Identify which cell holds the provided text, then report its (x, y) central coordinate. 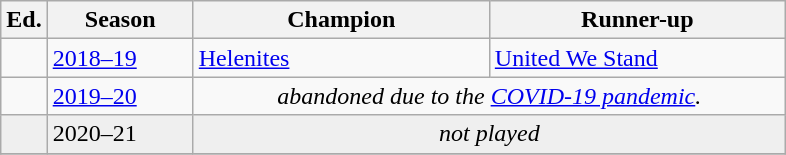
2020–21 (120, 134)
Ed. (24, 20)
not played (489, 134)
Champion (341, 20)
United We Stand (637, 58)
Helenites (341, 58)
2019–20 (120, 96)
abandoned due to the COVID-19 pandemic. (489, 96)
Season (120, 20)
Runner-up (637, 20)
2018–19 (120, 58)
